Capture the cell that displays the provided text and extract its (x, y) central coordinate. 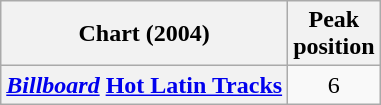
Billboard Hot Latin Tracks (144, 85)
Chart (2004) (144, 34)
6 (334, 85)
Peakposition (334, 34)
